Search for the cell housing the specified text and yield its [X, Y] center coordinate. 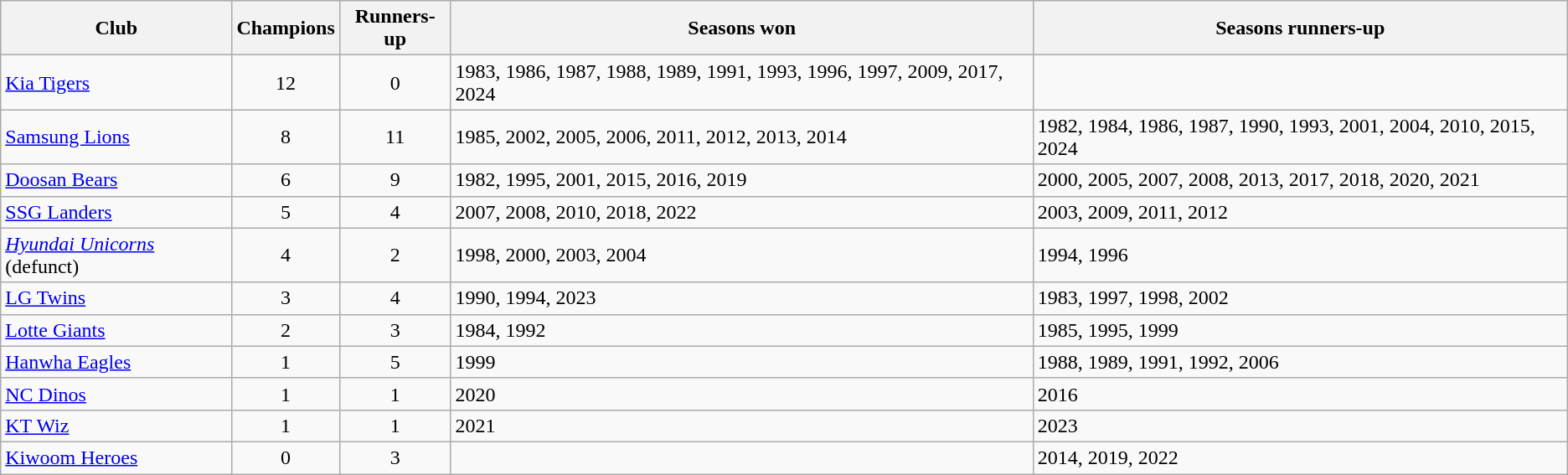
1985, 1995, 1999 [1300, 330]
2016 [1300, 394]
SSG Landers [116, 212]
1998, 2000, 2003, 2004 [742, 255]
LG Twins [116, 298]
1988, 1989, 1991, 1992, 2006 [1300, 362]
2023 [1300, 426]
Doosan Bears [116, 180]
2007, 2008, 2010, 2018, 2022 [742, 212]
Kiwoom Heroes [116, 457]
8 [286, 137]
1982, 1984, 1986, 1987, 1990, 1993, 2001, 2004, 2010, 2015, 2024 [1300, 137]
1990, 1994, 2023 [742, 298]
1985, 2002, 2005, 2006, 2011, 2012, 2013, 2014 [742, 137]
1994, 1996 [1300, 255]
1983, 1986, 1987, 1988, 1989, 1991, 1993, 1996, 1997, 2009, 2017, 2024 [742, 82]
2000, 2005, 2007, 2008, 2013, 2017, 2018, 2020, 2021 [1300, 180]
2003, 2009, 2011, 2012 [1300, 212]
1983, 1997, 1998, 2002 [1300, 298]
1982, 1995, 2001, 2015, 2016, 2019 [742, 180]
12 [286, 82]
Lotte Giants [116, 330]
Seasons runners-up [1300, 28]
Runners-up [395, 28]
Hanwha Eagles [116, 362]
Club [116, 28]
11 [395, 137]
2014, 2019, 2022 [1300, 457]
KT Wiz [116, 426]
Hyundai Unicorns (defunct) [116, 255]
9 [395, 180]
1999 [742, 362]
Seasons won [742, 28]
Kia Tigers [116, 82]
Champions [286, 28]
NC Dinos [116, 394]
1984, 1992 [742, 330]
2020 [742, 394]
Samsung Lions [116, 137]
2021 [742, 426]
6 [286, 180]
